From the cell containing the given text, extract its center point as (X, Y) coordinate. 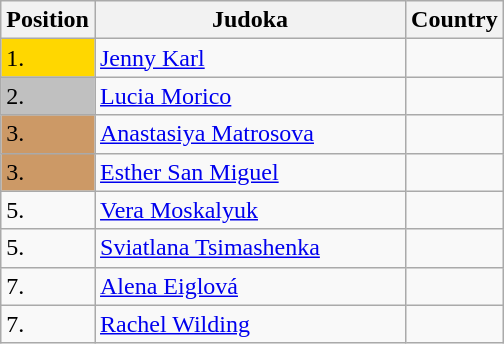
Position (48, 20)
1. (48, 58)
Anastasiya Matrosova (250, 134)
Lucia Morico (250, 96)
Jenny Karl (250, 58)
Sviatlana Tsimashenka (250, 248)
Esther San Miguel (250, 172)
Judoka (250, 20)
Country (455, 20)
2. (48, 96)
Alena Eiglová (250, 286)
Vera Moskalyuk (250, 210)
Rachel Wilding (250, 324)
